From the cell containing the given text, extract its center point as (x, y) coordinate. 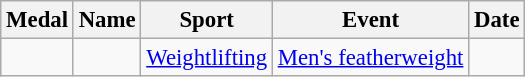
Date (497, 20)
Event (370, 20)
Men's featherweight (370, 58)
Name (107, 20)
Sport (207, 20)
Medal (38, 20)
Weightlifting (207, 58)
